Output the (x, y) coordinate of the center of the cell containing the given text.  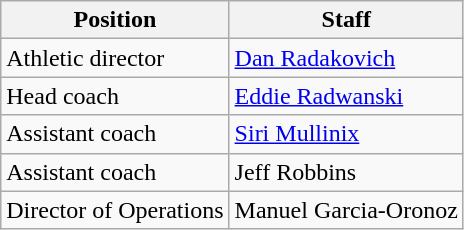
Eddie Radwanski (346, 96)
Dan Radakovich (346, 58)
Position (115, 20)
Head coach (115, 96)
Staff (346, 20)
Athletic director (115, 58)
Director of Operations (115, 210)
Manuel Garcia-Oronoz (346, 210)
Jeff Robbins (346, 172)
Siri Mullinix (346, 134)
